Search for the cell housing the specified text and yield its [x, y] center coordinate. 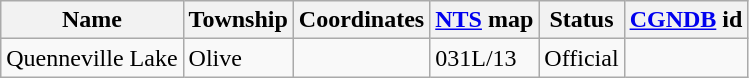
NTS map [484, 20]
Status [582, 20]
Official [582, 58]
Olive [238, 58]
Coordinates [361, 20]
Quenneville Lake [92, 58]
Township [238, 20]
Name [92, 20]
CGNDB id [686, 20]
031L/13 [484, 58]
